Pinpoint the cell where the given text exists, returning its (x, y) midpoint coordinate. 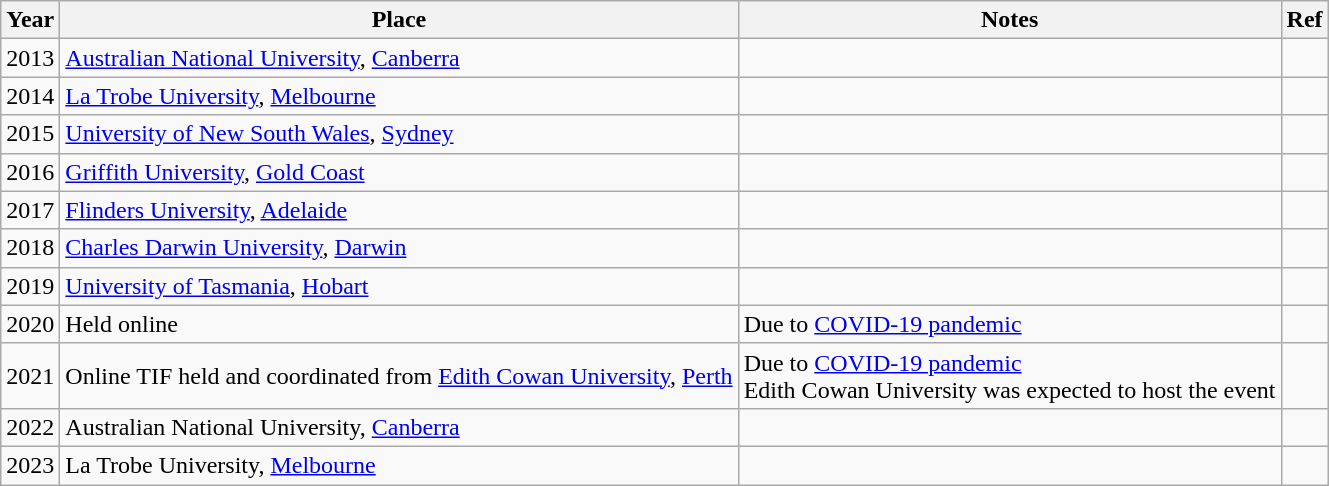
2019 (30, 286)
Due to COVID-19 pandemicEdith Cowan University was expected to host the event (1010, 376)
University of New South Wales, Sydney (399, 134)
2021 (30, 376)
Griffith University, Gold Coast (399, 172)
Year (30, 20)
2016 (30, 172)
University of Tasmania, Hobart (399, 286)
Held online (399, 324)
Flinders University, Adelaide (399, 210)
Due to COVID-19 pandemic (1010, 324)
Place (399, 20)
2022 (30, 427)
2015 (30, 134)
2023 (30, 465)
Ref (1304, 20)
Online TIF held and coordinated from Edith Cowan University, Perth (399, 376)
2013 (30, 58)
2020 (30, 324)
2018 (30, 248)
Notes (1010, 20)
2014 (30, 96)
Charles Darwin University, Darwin (399, 248)
2017 (30, 210)
